Extract the [X, Y] coordinate from the center of the cell holding the provided text.  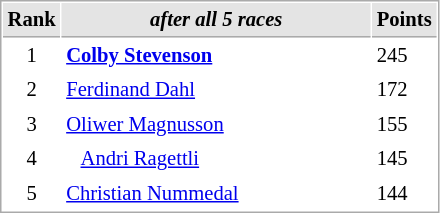
5 [32, 194]
Andri Ragettli [216, 158]
4 [32, 158]
245 [404, 56]
144 [404, 194]
after all 5 races [216, 20]
155 [404, 124]
Colby Stevenson [216, 56]
3 [32, 124]
Rank [32, 20]
Ferdinand Dahl [216, 90]
145 [404, 158]
1 [32, 56]
2 [32, 90]
Points [404, 20]
Christian Nummedal [216, 194]
172 [404, 90]
Oliwer Magnusson [216, 124]
